Output the (x, y) coordinate of the center of the cell containing the given text.  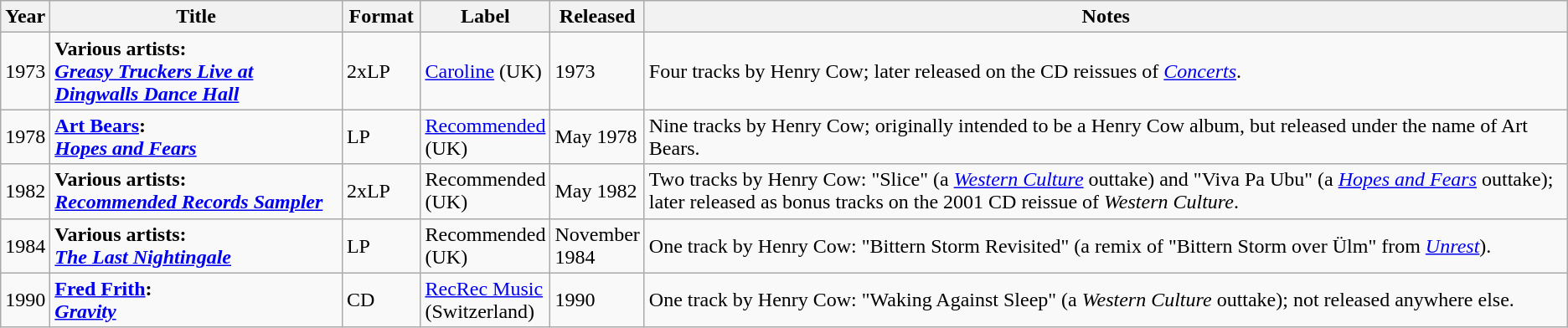
Title (196, 17)
May 1982 (597, 191)
1978 (25, 137)
May 1978 (597, 137)
One track by Henry Cow: "Waking Against Sleep" (a Western Culture outtake); not released anywhere else. (1106, 300)
Notes (1106, 17)
Year (25, 17)
November 1984 (597, 246)
Four tracks by Henry Cow; later released on the CD reissues of Concerts. (1106, 71)
Caroline (UK) (486, 71)
Label (486, 17)
Art Bears:Hopes and Fears (196, 137)
1982 (25, 191)
Fred Frith:Gravity (196, 300)
RecRec Music (Switzerland) (486, 300)
One track by Henry Cow: "Bittern Storm Revisited" (a remix of "Bittern Storm over Ülm" from Unrest). (1106, 246)
Various artists:The Last Nightingale (196, 246)
Released (597, 17)
Various artists:Recommended Records Sampler (196, 191)
Format (381, 17)
1984 (25, 246)
Nine tracks by Henry Cow; originally intended to be a Henry Cow album, but released under the name of Art Bears. (1106, 137)
CD (381, 300)
Various artists:Greasy Truckers Live at Dingwalls Dance Hall (196, 71)
